Return [X, Y] of the center of cell containing provided text 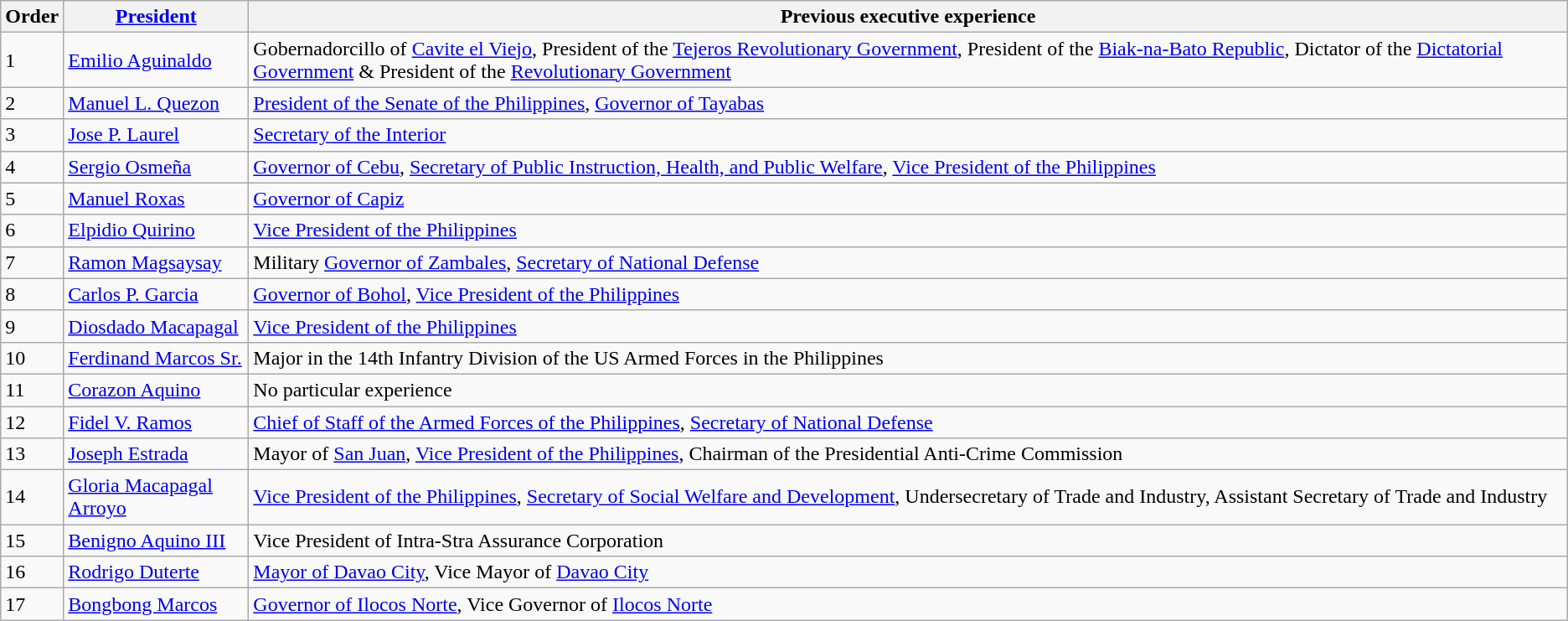
Fidel V. Ramos [156, 422]
2 [32, 103]
Mayor of San Juan, Vice President of the Philippines, Chairman of the Presidential Anti-Crime Commission [908, 454]
1 [32, 60]
Diosdado Macapagal [156, 326]
Bongbong Marcos [156, 604]
Secretary of the Interior [908, 135]
16 [32, 572]
Military Governor of Zambales, Secretary of National Defense [908, 262]
15 [32, 541]
Sergio Osmeña [156, 167]
Governor of Capiz [908, 199]
17 [32, 604]
5 [32, 199]
No particular experience [908, 390]
13 [32, 454]
9 [32, 326]
4 [32, 167]
7 [32, 262]
Governor of Bohol, Vice President of the Philippines [908, 294]
Order [32, 17]
Chief of Staff of the Armed Forces of the Philippines, Secretary of National Defense [908, 422]
Manuel Roxas [156, 199]
Gloria Macapagal Arroyo [156, 498]
Joseph Estrada [156, 454]
8 [32, 294]
11 [32, 390]
Major in the 14th Infantry Division of the US Armed Forces in the Philippines [908, 358]
Corazon Aquino [156, 390]
President of the Senate of the Philippines, Governor of Tayabas [908, 103]
Elpidio Quirino [156, 230]
President [156, 17]
Jose P. Laurel [156, 135]
Carlos P. Garcia [156, 294]
14 [32, 498]
Mayor of Davao City, Vice Mayor of Davao City [908, 572]
Governor of Ilocos Norte, Vice Governor of Ilocos Norte [908, 604]
Previous executive experience [908, 17]
10 [32, 358]
Emilio Aguinaldo [156, 60]
Vice President of Intra-Stra Assurance Corporation [908, 541]
Ferdinand Marcos Sr. [156, 358]
12 [32, 422]
3 [32, 135]
6 [32, 230]
Ramon Magsaysay [156, 262]
Governor of Cebu, Secretary of Public Instruction, Health, and Public Welfare, Vice President of the Philippines [908, 167]
Manuel L. Quezon [156, 103]
Benigno Aquino III [156, 541]
Rodrigo Duterte [156, 572]
